For the text-containing cell, return its midpoint in (x, y) coordinate format. 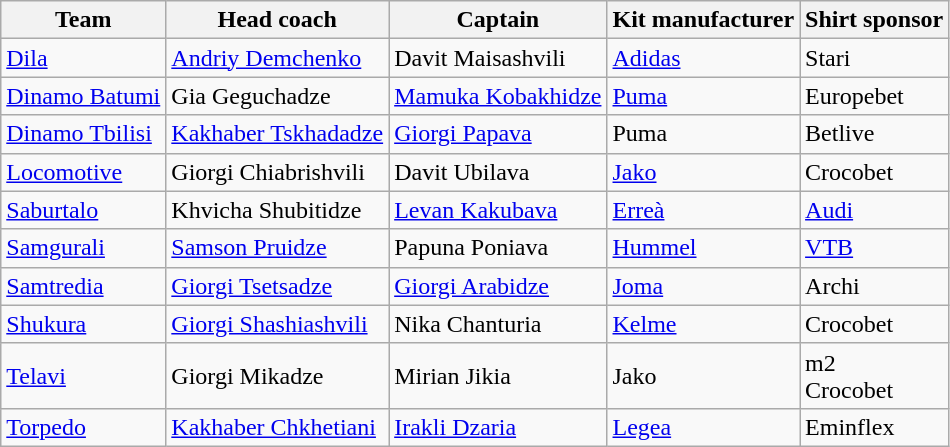
Giorgi Shashiashvili (278, 324)
Nika Chanturia (498, 324)
Khvicha Shubitidze (278, 210)
Adidas (704, 58)
Head coach (278, 20)
Captain (498, 20)
Papuna Poniava (498, 248)
Levan Kakubava (498, 210)
Kakhaber Tskhadadze (278, 134)
Kakhaber Chkhetiani (278, 427)
Giorgi Arabidze (498, 286)
Giorgi Chiabrishvili (278, 172)
Hummel (704, 248)
Shukura (84, 324)
Mamuka Kobakhidze (498, 96)
Betlive (874, 134)
Samson Pruidze (278, 248)
Giorgi Papava (498, 134)
m2Crocobet (874, 376)
Samtredia (84, 286)
Giorgi Tsetsadze (278, 286)
Legea (704, 427)
Dinamo Tbilisi (84, 134)
Gia Geguchadze (278, 96)
Europebet (874, 96)
Archi (874, 286)
Locomotive (84, 172)
Davit Maisashvili (498, 58)
Dinamo Batumi (84, 96)
Dila (84, 58)
Irakli Dzaria (498, 427)
Saburtalo (84, 210)
Erreà (704, 210)
Telavi (84, 376)
Giorgi Mikadze (278, 376)
Kit manufacturer (704, 20)
Kelme (704, 324)
Team (84, 20)
Samgurali (84, 248)
Audi (874, 210)
Mirian Jikia (498, 376)
Stari (874, 58)
Joma (704, 286)
Shirt sponsor (874, 20)
Torpedo (84, 427)
Davit Ubilava (498, 172)
VTB (874, 248)
Eminflex (874, 427)
Andriy Demchenko (278, 58)
